Scan for the cell matching the given text and deliver its [x, y] coordinate at center. 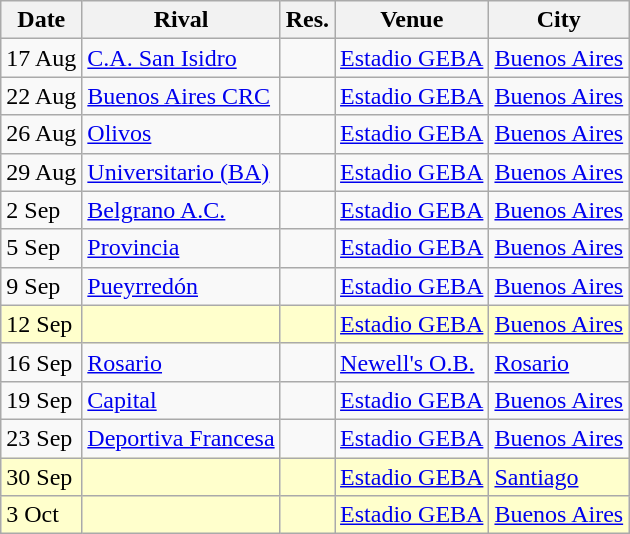
Belgrano A.C. [181, 210]
Rival [181, 20]
29 Aug [42, 172]
2 Sep [42, 210]
Newell's O.B. [412, 362]
3 Oct [42, 515]
30 Sep [42, 477]
16 Sep [42, 362]
17 Aug [42, 58]
26 Aug [42, 134]
5 Sep [42, 248]
22 Aug [42, 96]
Provincia [181, 248]
23 Sep [42, 438]
19 Sep [42, 400]
12 Sep [42, 324]
Venue [412, 20]
Deportiva Francesa [181, 438]
Date [42, 20]
City [559, 20]
Res. [307, 20]
Olivos [181, 134]
C.A. San Isidro [181, 58]
Universitario (BA) [181, 172]
9 Sep [42, 286]
Buenos Aires CRC [181, 96]
Capital [181, 400]
Santiago [559, 477]
Pueyrredón [181, 286]
